Find where the given text appears and provide that cell's center as [x, y] coordinate. 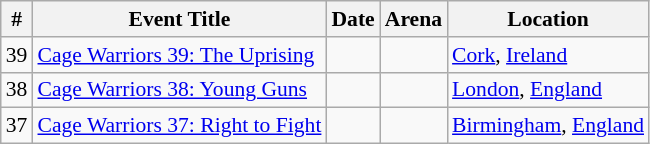
Cage Warriors 37: Right to Fight [179, 126]
Location [548, 19]
# [17, 19]
Arena [414, 19]
Date [352, 19]
Cork, Ireland [548, 55]
37 [17, 126]
Birmingham, England [548, 126]
Cage Warriors 38: Young Guns [179, 90]
Cage Warriors 39: The Uprising [179, 55]
Event Title [179, 19]
39 [17, 55]
38 [17, 90]
London, England [548, 90]
